Identify which cell holds the provided text, then report its [X, Y] central coordinate. 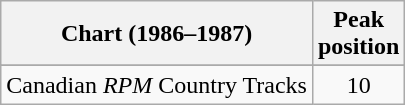
Canadian RPM Country Tracks [157, 85]
Peakposition [358, 34]
10 [358, 85]
Chart (1986–1987) [157, 34]
